Output the [x, y] coordinate of the center of the cell containing the given text.  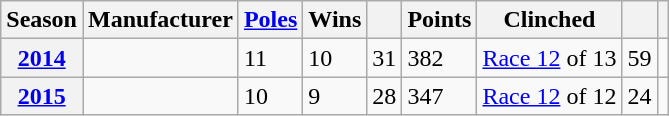
28 [384, 96]
11 [270, 58]
Manufacturer [160, 20]
59 [640, 58]
Race 12 of 13 [550, 58]
Points [440, 20]
Poles [270, 20]
24 [640, 96]
9 [335, 96]
382 [440, 58]
347 [440, 96]
Season [42, 20]
31 [384, 58]
2015 [42, 96]
Race 12 of 12 [550, 96]
Wins [335, 20]
2014 [42, 58]
Clinched [550, 20]
